Determine the (x, y) coordinate at the center of the cell enclosing the given text.  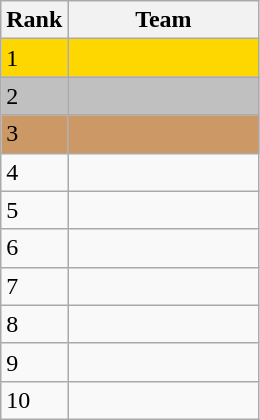
5 (34, 210)
Team (164, 20)
3 (34, 134)
9 (34, 362)
2 (34, 96)
8 (34, 324)
1 (34, 58)
10 (34, 400)
7 (34, 286)
4 (34, 172)
Rank (34, 20)
6 (34, 248)
